Extract the [x, y] coordinate from the center of the cell holding the provided text.  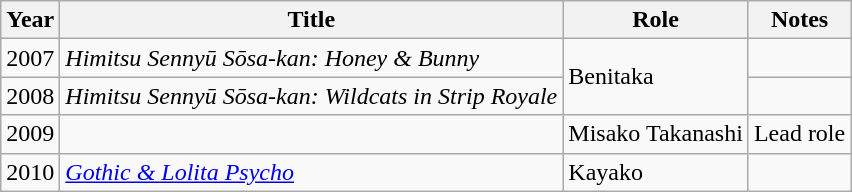
Role [656, 20]
Kayako [656, 172]
2008 [30, 96]
Notes [799, 20]
2009 [30, 134]
Lead role [799, 134]
Benitaka [656, 77]
2010 [30, 172]
Gothic & Lolita Psycho [312, 172]
Title [312, 20]
Himitsu Sennyū Sōsa-kan: Honey & Bunny [312, 58]
Himitsu Sennyū Sōsa-kan: Wildcats in Strip Royale [312, 96]
Misako Takanashi [656, 134]
Year [30, 20]
2007 [30, 58]
